Detect which cell encompasses the target text, then output its (x, y) center coordinate. 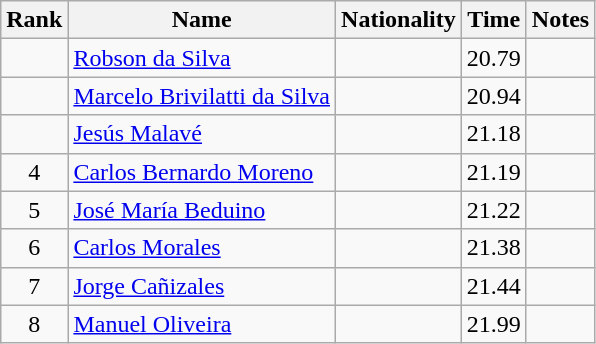
21.38 (494, 248)
4 (34, 172)
Robson da Silva (202, 58)
José María Beduino (202, 210)
Time (494, 20)
Name (202, 20)
7 (34, 286)
Manuel Oliveira (202, 324)
21.99 (494, 324)
Jesús Malavé (202, 134)
Nationality (399, 20)
21.22 (494, 210)
21.18 (494, 134)
Rank (34, 20)
20.79 (494, 58)
Notes (560, 20)
21.44 (494, 286)
20.94 (494, 96)
Carlos Bernardo Moreno (202, 172)
Marcelo Brivilatti da Silva (202, 96)
Carlos Morales (202, 248)
5 (34, 210)
Jorge Cañizales (202, 286)
8 (34, 324)
6 (34, 248)
21.19 (494, 172)
